Capture the cell that displays the provided text and extract its [x, y] central coordinate. 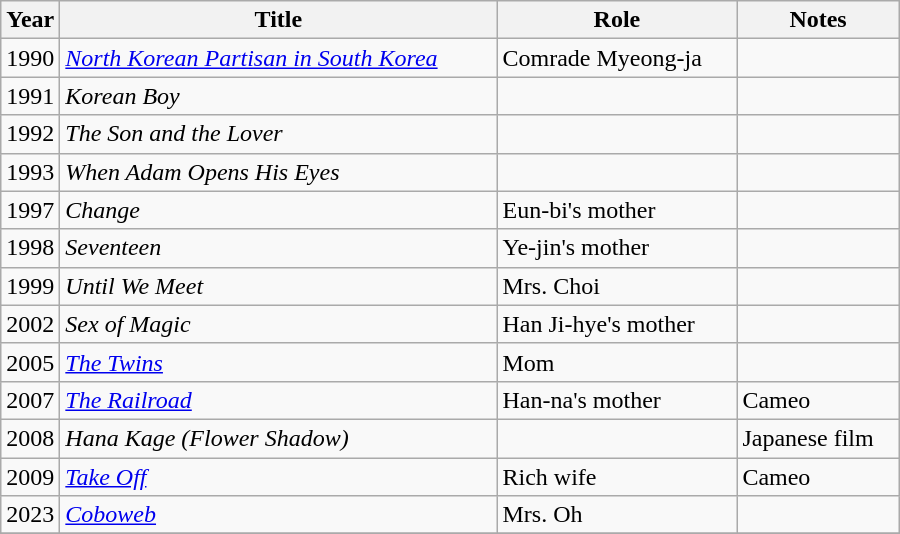
Ye-jin's mother [617, 248]
The Twins [278, 362]
Rich wife [617, 477]
Han Ji-hye's mother [617, 324]
1991 [30, 96]
Seventeen [278, 248]
Change [278, 210]
Notes [818, 20]
Sex of Magic [278, 324]
Mrs. Oh [617, 515]
Japanese film [818, 438]
North Korean Partisan in South Korea [278, 58]
Eun-bi's mother [617, 210]
When Adam Opens His Eyes [278, 172]
2007 [30, 400]
Han-na's mother [617, 400]
2002 [30, 324]
The Railroad [278, 400]
Korean Boy [278, 96]
1997 [30, 210]
1999 [30, 286]
2023 [30, 515]
Year [30, 20]
1992 [30, 134]
Hana Kage (Flower Shadow) [278, 438]
Role [617, 20]
Mom [617, 362]
Take Off [278, 477]
2009 [30, 477]
2005 [30, 362]
Coboweb [278, 515]
2008 [30, 438]
Comrade Myeong-ja [617, 58]
1990 [30, 58]
1993 [30, 172]
Title [278, 20]
Mrs. Choi [617, 286]
Until We Meet [278, 286]
The Son and the Lover [278, 134]
1998 [30, 248]
